Find where the given text appears and provide that cell's center as [x, y] coordinate. 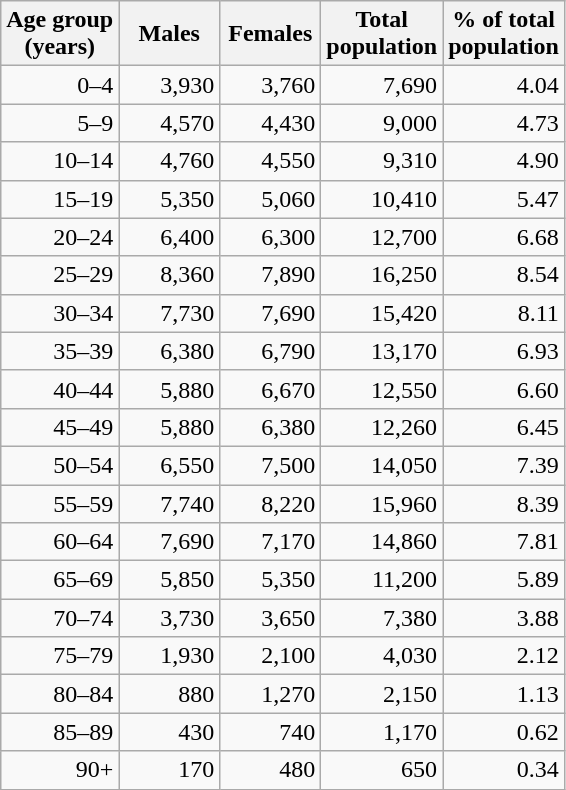
1,170 [382, 732]
650 [382, 770]
740 [270, 732]
6,670 [270, 389]
14,050 [382, 465]
8,220 [270, 503]
25–29 [60, 275]
3,650 [270, 618]
4.73 [504, 123]
15,420 [382, 313]
1,270 [270, 694]
1,930 [170, 656]
Age group (years) [60, 34]
6.60 [504, 389]
0–4 [60, 85]
7,730 [170, 313]
430 [170, 732]
7,740 [170, 503]
4,570 [170, 123]
8.11 [504, 313]
14,860 [382, 542]
8.39 [504, 503]
5.89 [504, 580]
30–34 [60, 313]
75–79 [60, 656]
15–19 [60, 199]
65–69 [60, 580]
50–54 [60, 465]
7.81 [504, 542]
3,930 [170, 85]
Totalpopulation [382, 34]
11,200 [382, 580]
10–14 [60, 161]
7,500 [270, 465]
10,410 [382, 199]
6,400 [170, 237]
1.13 [504, 694]
7,170 [270, 542]
4,430 [270, 123]
13,170 [382, 351]
55–59 [60, 503]
7.39 [504, 465]
6.93 [504, 351]
7,380 [382, 618]
60–64 [60, 542]
90+ [60, 770]
12,260 [382, 427]
6,550 [170, 465]
3.88 [504, 618]
170 [170, 770]
3,730 [170, 618]
4.90 [504, 161]
5,060 [270, 199]
9,310 [382, 161]
2.12 [504, 656]
Males [170, 34]
45–49 [60, 427]
15,960 [382, 503]
20–24 [60, 237]
480 [270, 770]
4,030 [382, 656]
16,250 [382, 275]
5.47 [504, 199]
0.34 [504, 770]
6,790 [270, 351]
40–44 [60, 389]
8.54 [504, 275]
6,300 [270, 237]
3,760 [270, 85]
% of totalpopulation [504, 34]
35–39 [60, 351]
9,000 [382, 123]
4.04 [504, 85]
2,100 [270, 656]
12,700 [382, 237]
2,150 [382, 694]
5,850 [170, 580]
85–89 [60, 732]
6.45 [504, 427]
7,890 [270, 275]
4,760 [170, 161]
880 [170, 694]
8,360 [170, 275]
0.62 [504, 732]
4,550 [270, 161]
70–74 [60, 618]
5–9 [60, 123]
Females [270, 34]
6.68 [504, 237]
80–84 [60, 694]
12,550 [382, 389]
